Search for the cell housing the specified text and yield its (x, y) center coordinate. 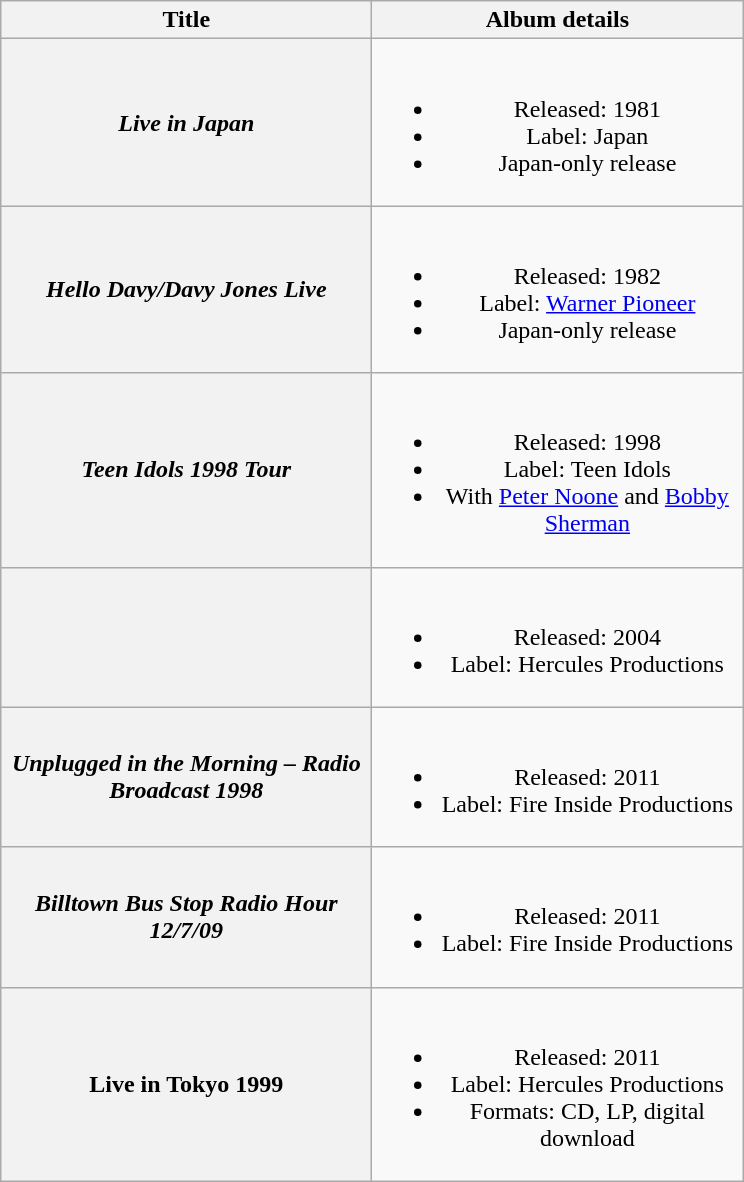
Title (186, 20)
Live in Tokyo 1999 (186, 1084)
Teen Idols 1998 Tour (186, 470)
Hello Davy/Davy Jones Live (186, 290)
Released: 2011Label: Hercules ProductionsFormats: CD, LP, digital download (558, 1084)
Released: 1982Label: Warner PioneerJapan-only release (558, 290)
Unplugged in the Morning – Radio Broadcast 1998 (186, 777)
Released: 2004Label: Hercules Productions (558, 637)
Released: 1981Label: JapanJapan-only release (558, 122)
Album details (558, 20)
Live in Japan (186, 122)
Billtown Bus Stop Radio Hour 12/7/09 (186, 917)
Released: 1998Label: Teen IdolsWith Peter Noone and Bobby Sherman (558, 470)
